Return the [X, Y] coordinate for the center point of the cell that contains the specified text.  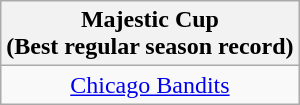
Majestic Cup (Best regular season record) [150, 34]
Chicago Bandits [150, 85]
